Return the [x, y] coordinate for the center point of the cell that contains the specified text.  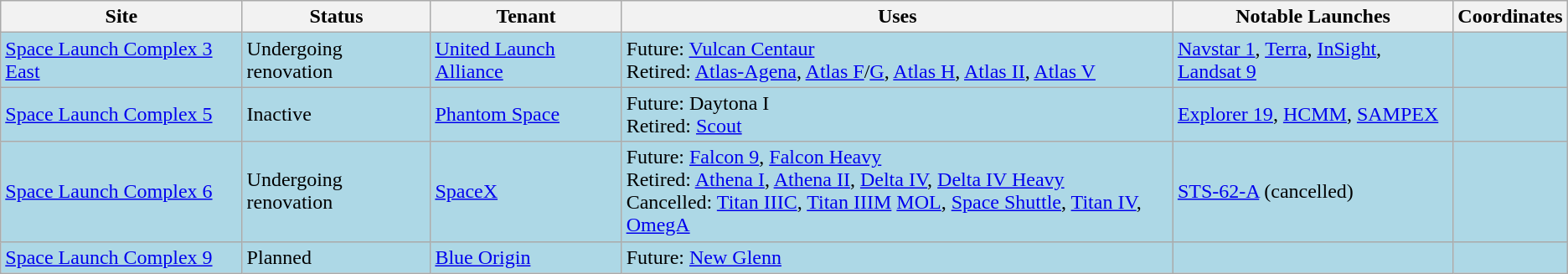
Space Launch Complex 3 East [121, 60]
Space Launch Complex 9 [121, 257]
Coordinates [1510, 17]
Inactive [337, 114]
Phantom Space [526, 114]
Future: Vulcan CentaurRetired: Atlas-Agena, Atlas F/G, Atlas H, Atlas II, Atlas V [897, 60]
SpaceX [526, 191]
Space Launch Complex 6 [121, 191]
Navstar 1, Terra, InSight, Landsat 9 [1313, 60]
Explorer 19, HCMM, SAMPEX [1313, 114]
Future: New Glenn [897, 257]
Planned [337, 257]
Tenant [526, 17]
Space Launch Complex 5 [121, 114]
Status [337, 17]
Uses [897, 17]
Future: Daytona IRetired: Scout [897, 114]
Site [121, 17]
Notable Launches [1313, 17]
United Launch Alliance [526, 60]
Blue Origin [526, 257]
STS-62-A (cancelled) [1313, 191]
